Pinpoint the cell where the given text exists, returning its [X, Y] midpoint coordinate. 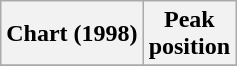
Peakposition [189, 34]
Chart (1998) [72, 34]
